Pinpoint the cell where the given text exists, returning its (x, y) midpoint coordinate. 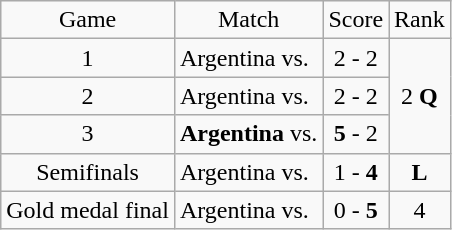
Gold medal final (88, 210)
2 Q (420, 96)
Semifinals (88, 172)
5 - 2 (356, 134)
1 - 4 (356, 172)
1 (88, 58)
3 (88, 134)
0 - 5 (356, 210)
Rank (420, 20)
L (420, 172)
Match (248, 20)
4 (420, 210)
Score (356, 20)
2 (88, 96)
Game (88, 20)
